Determine the (X, Y) coordinate at the center of the cell enclosing the given text.  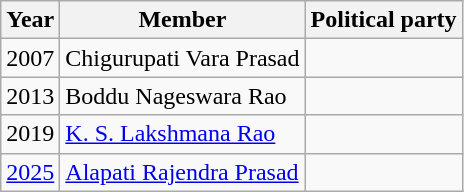
Boddu Nageswara Rao (182, 96)
Alapati Rajendra Prasad (182, 172)
Member (182, 20)
Chigurupati Vara Prasad (182, 58)
2013 (30, 96)
Year (30, 20)
2019 (30, 134)
Political party (384, 20)
K. S. Lakshmana Rao (182, 134)
2007 (30, 58)
2025 (30, 172)
